Determine the (x, y) coordinate at the center of the cell enclosing the given text.  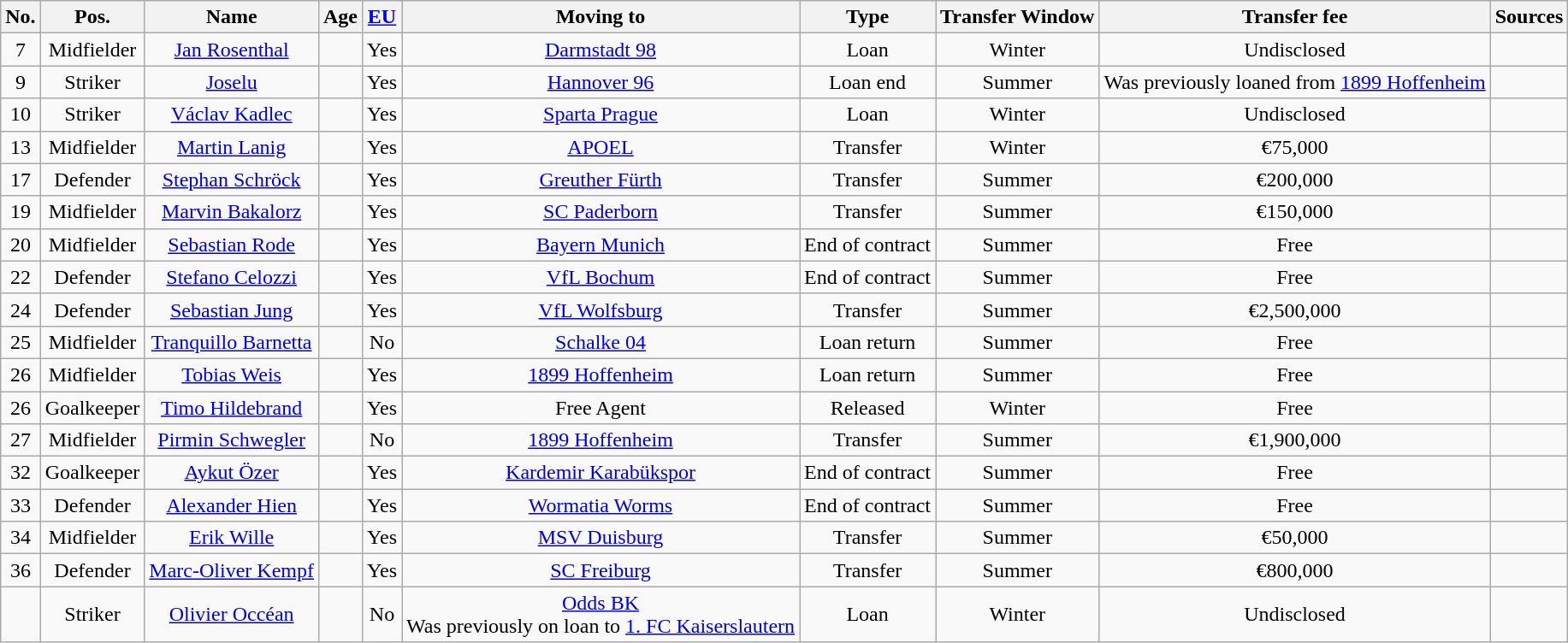
20 (21, 245)
VfL Wolfsburg (601, 310)
Schalke 04 (601, 342)
Odds BKWas previously on loan to 1. FC Kaiserslautern (601, 614)
€800,000 (1295, 570)
22 (21, 277)
Marvin Bakalorz (232, 212)
MSV Duisburg (601, 538)
SC Freiburg (601, 570)
13 (21, 147)
Hannover 96 (601, 82)
Pirmin Schwegler (232, 440)
Aykut Özer (232, 473)
Moving to (601, 17)
Martin Lanig (232, 147)
Kardemir Karabükspor (601, 473)
33 (21, 505)
EU (382, 17)
Tobias Weis (232, 375)
Tranquillo Barnetta (232, 342)
17 (21, 180)
25 (21, 342)
Sources (1530, 17)
Stephan Schröck (232, 180)
Pos. (92, 17)
Sebastian Jung (232, 310)
7 (21, 50)
32 (21, 473)
No. (21, 17)
Erik Wille (232, 538)
€50,000 (1295, 538)
Wormatia Worms (601, 505)
Sebastian Rode (232, 245)
27 (21, 440)
Was previously loaned from 1899 Hoffenheim (1295, 82)
Transfer Window (1018, 17)
Name (232, 17)
Loan end (867, 82)
Alexander Hien (232, 505)
9 (21, 82)
Darmstadt 98 (601, 50)
SC Paderborn (601, 212)
VfL Bochum (601, 277)
Marc-Oliver Kempf (232, 570)
34 (21, 538)
€2,500,000 (1295, 310)
Jan Rosenthal (232, 50)
Released (867, 408)
24 (21, 310)
19 (21, 212)
Joselu (232, 82)
Transfer fee (1295, 17)
10 (21, 115)
Bayern Munich (601, 245)
Václav Kadlec (232, 115)
APOEL (601, 147)
€75,000 (1295, 147)
Stefano Celozzi (232, 277)
Olivier Occéan (232, 614)
Sparta Prague (601, 115)
€200,000 (1295, 180)
Free Agent (601, 408)
€150,000 (1295, 212)
Greuther Fürth (601, 180)
Age (340, 17)
Timo Hildebrand (232, 408)
€1,900,000 (1295, 440)
36 (21, 570)
Type (867, 17)
